Locate the cell with the specified text and output its [X, Y] center coordinate. 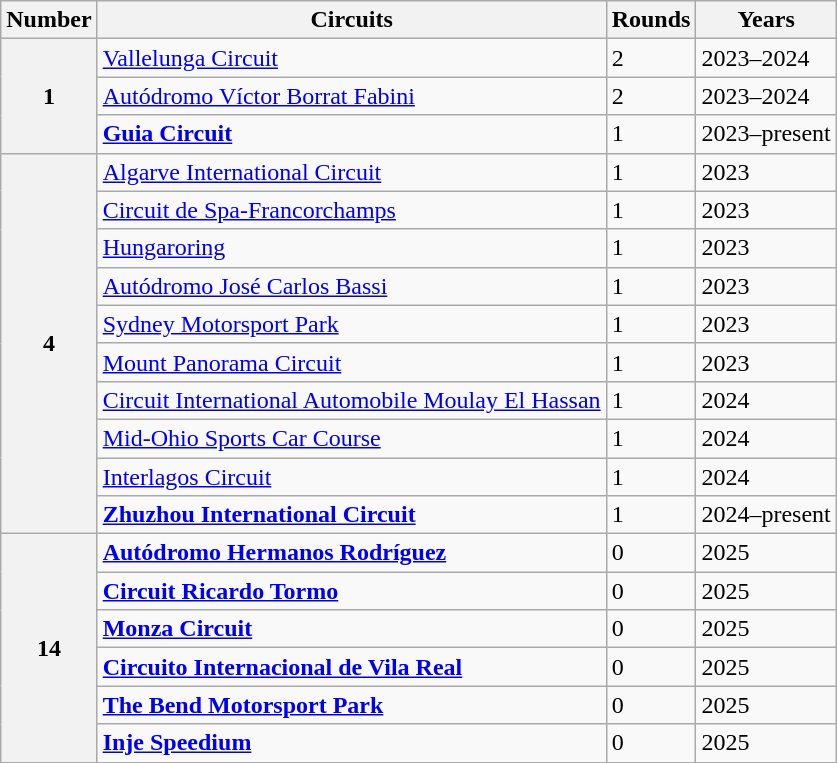
Interlagos Circuit [352, 477]
2023–present [766, 134]
Circuit International Automobile Moulay El Hassan [352, 400]
Circuit Ricardo Tormo [352, 591]
Monza Circuit [352, 629]
Guia Circuit [352, 134]
Sydney Motorsport Park [352, 324]
Mount Panorama Circuit [352, 362]
Number [49, 20]
Vallelunga Circuit [352, 58]
Zhuzhou International Circuit [352, 515]
Autódromo Víctor Borrat Fabini [352, 96]
Circuits [352, 20]
Circuito Internacional de Vila Real [352, 667]
Hungaroring [352, 248]
Inje Speedium [352, 743]
Autódromo José Carlos Bassi [352, 286]
The Bend Motorsport Park [352, 705]
Algarve International Circuit [352, 172]
2024–present [766, 515]
Years [766, 20]
14 [49, 648]
Mid-Ohio Sports Car Course [352, 438]
Rounds [651, 20]
4 [49, 344]
Circuit de Spa-Francorchamps [352, 210]
Autódromo Hermanos Rodríguez [352, 553]
